Identify which cell holds the provided text, then report its (X, Y) central coordinate. 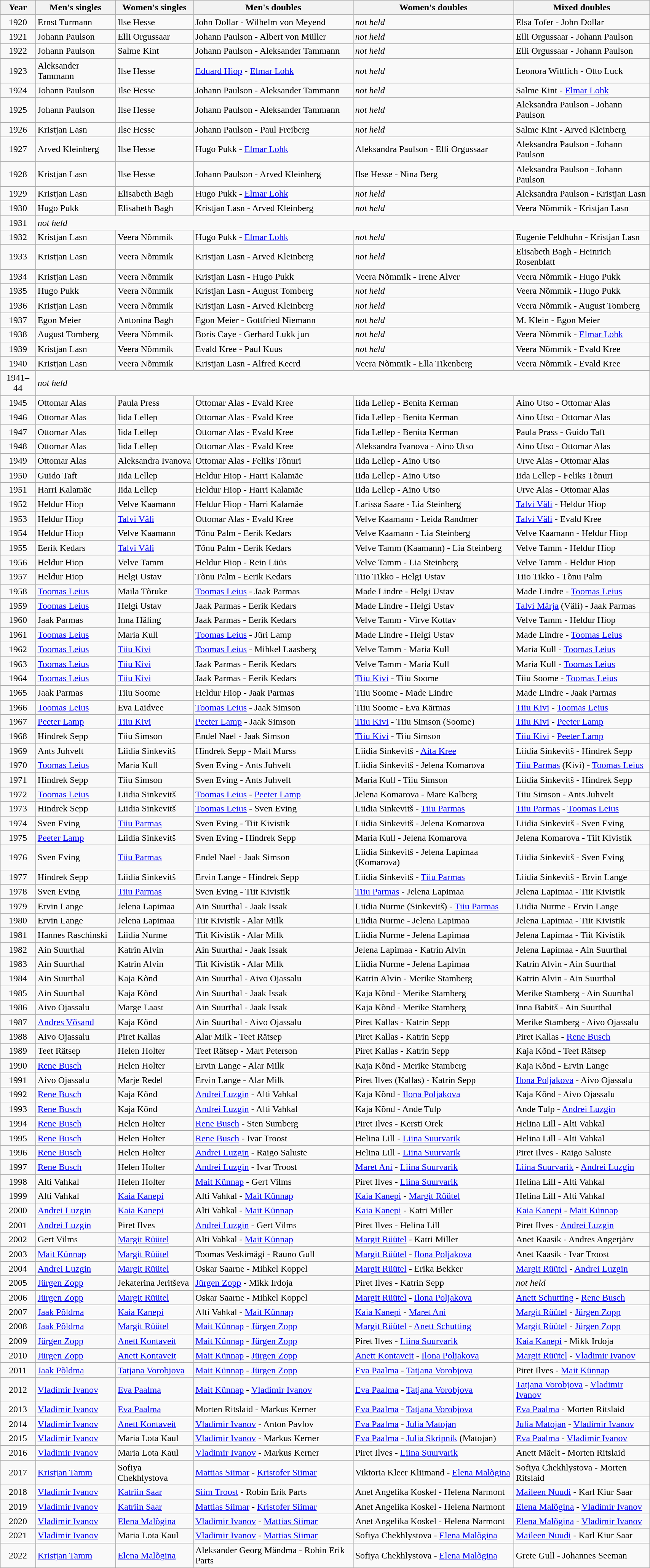
Maret Ani - Liina Suurvarik (433, 1167)
Tatjana Vorobjova (154, 1370)
Morten Ritslaid - Markus Kerner (273, 1409)
1920 (18, 22)
Sven Eving - Hindrek Sepp (273, 838)
Hannes Raschinski (75, 935)
Liidia Sinkevitš - Jelena Lapimaa (Komarova) (433, 857)
Egon Meier (75, 320)
Liidia Sinkevitš - Ervin Lange (581, 877)
1935 (18, 291)
Velve Tamm (Kaamann) - Lia Steinberg (433, 548)
2005 (18, 1283)
2009 (18, 1341)
Talvi Märja (Väli) - Jaak Parmas (581, 606)
Eva Paalma - Julia Matojan (433, 1424)
Andres Võsand (75, 1022)
1946 (18, 417)
Anett Mäelt - Morten Ritslaid (581, 1453)
Kaja Kõnd - Aivo Ojassalu (581, 1094)
Iida Lellep - Feliks Tõnuri (581, 475)
1984 (18, 979)
Andrei Luzgin - Raigo Saluste (273, 1152)
John Dollar - Wilhelm von Meyend (273, 22)
1983 (18, 964)
Andrei Luzgin - Gert Vilms (273, 1225)
Kaia Kanepi - Mikk Irdoja (581, 1341)
Tatjana Vorobjova - Vladimir Ivanov (581, 1390)
1964 (18, 678)
Tiiu Simson - Ants Juhvelt (581, 794)
Velve Kaamann - Heldur Hiop (581, 533)
Veera Nõmmik - Kristjan Lasn (581, 208)
Piret Ilves (154, 1225)
2003 (18, 1254)
1991 (18, 1080)
1997 (18, 1167)
1937 (18, 320)
Kaja Kõnd - Ervin Lange (581, 1066)
Kaia Kanepi - Katri Miller (433, 1211)
1928 (18, 174)
Mait Künnap - Vladimir Ivanov (273, 1390)
Velve Tamm (154, 562)
2022 (18, 1555)
Piret Ilves - Raigo Saluste (581, 1152)
1995 (18, 1138)
Velve Tamm - Virve Kottav (433, 620)
1963 (18, 664)
2008 (18, 1326)
Tiio Tikko - Tõnu Palm (581, 577)
Katrin Alvin - Merike Stamberg (433, 979)
2010 (18, 1355)
1956 (18, 562)
Kaia Kanepi - Margit Rüütel (433, 1196)
1992 (18, 1094)
1982 (18, 950)
Tiiu Kivi - Tiiu Soome (433, 678)
Margit Rüütel - Anett Schutting (433, 1326)
Ande Tulp - Andrei Luzgin (581, 1109)
2006 (18, 1298)
Eva Paalma - Morten Ritslaid (581, 1409)
2012 (18, 1390)
Men's singles (75, 8)
1933 (18, 257)
Veera Nõmmik - Ella Tikenberg (433, 363)
Peeter Lamp - Jaak Simson (273, 722)
Toomas Leius - Mihkel Laasberg (273, 649)
2000 (18, 1211)
1929 (18, 194)
Eva Paalma - Vladimir Ivanov (581, 1438)
Kaja Kõnd - Teet Rätsep (581, 1051)
Elsa Tofer - John Dollar (581, 22)
Veera Nõmmik - Elmar Lohk (581, 334)
Heldur Hiop - Rein Lüüs (273, 562)
Anet Kaasik - Ivar Troost (581, 1254)
Mait Künnap (75, 1254)
1939 (18, 349)
Tiiu Kivi - Tiiu Simson (Soome) (433, 722)
2021 (18, 1536)
2011 (18, 1370)
Piret Ilves - Andrei Luzgin (581, 1225)
Larissa Saare - Lia Steinberg (433, 504)
Teet Rätsep - Mart Peterson (273, 1051)
Margit Rüütel - Erika Bekker (433, 1269)
Veera Nõmmik - Irene Alver (433, 277)
Aleksandra Paulson - Elli Orgussaar (433, 149)
Sofiya Chekhlystova - Morten Ritslaid (581, 1473)
Tiiu Soome - Made Lindre (433, 693)
Liidia Nurme - Ervin Lange (581, 906)
Talvi Väli - Evald Kree (581, 519)
1948 (18, 446)
Aleksandra Ivanova - Aino Utso (433, 446)
M. Klein - Egon Meier (581, 320)
1940 (18, 363)
Tiiu Kivi - Toomas Leius (581, 707)
Tiiu Parmas - Jelena Lapimaa (433, 891)
2013 (18, 1409)
Piret Ilves - Helina Lill (433, 1225)
1998 (18, 1181)
2001 (18, 1225)
1934 (18, 277)
Velve Kaamann - Lia Steinberg (433, 533)
Salme Kint - Arved Kleinberg (581, 130)
1962 (18, 649)
Maria Kull - Jelena Komarova (433, 838)
Guido Taft (75, 475)
Velve Tamm - Lia Steinberg (433, 562)
2016 (18, 1453)
1973 (18, 809)
Kaja Kõnd - Ande Tulp (433, 1109)
Alar Milk - Teet Rätsep (273, 1037)
Eugenie Feldhuhn - Kristjan Lasn (581, 237)
1967 (18, 722)
1924 (18, 90)
Talvi Väli - Heldur Hiop (581, 504)
Elli Orgussaar (154, 37)
Rene Busch - Sten Sumberg (273, 1123)
Toomas Leius - Jaak Simson (273, 707)
2004 (18, 1269)
Kaja Kõnd - Ilona Poljakova (433, 1094)
1974 (18, 823)
Piret Ilves - Kersti Orek (433, 1123)
Antonina Bagh (154, 320)
Johann Paulson - Albert von Müller (273, 37)
Piret Kallas (154, 1037)
Toomas Leius - Jaak Parmas (273, 591)
Tiiu Parmas - Toomas Leius (581, 809)
Andrei Luzgin - Ivar Troost (273, 1167)
1980 (18, 920)
1932 (18, 237)
Eduard Hiop - Elmar Lohk (273, 71)
Kaia Kanepi - Maret Ani (433, 1312)
1985 (18, 993)
1993 (18, 1109)
Inna Babitš - Ain Suurthal (581, 1008)
Evald Kree - Paul Kuus (273, 349)
Merike Stamberg - Aivo Ojassalu (581, 1022)
1957 (18, 577)
Jürgen Zopp - Mikk Irdoja (273, 1283)
1955 (18, 548)
Women's singles (154, 8)
2018 (18, 1492)
1977 (18, 877)
Hindrek Sepp - Mait Murss (273, 751)
1989 (18, 1051)
Piret Ilves (Kallas) - Katrin Sepp (433, 1080)
1941–44 (18, 383)
Anet Kaasik - Andres Angerjärv (581, 1240)
Tiiu Kivi - Tiiu Simson (433, 736)
Jelena Lapimaa - Ain Suurthal (581, 950)
1976 (18, 857)
1996 (18, 1152)
Liidia Nurme (Sinkevitš) - Tiiu Parmas (433, 906)
1994 (18, 1123)
2017 (18, 1473)
Kristjan Lasn - Alfred Keerd (273, 363)
1960 (18, 620)
Egon Meier - Gottfried Niemann (273, 320)
Kristjan Lasn - August Tomberg (273, 291)
2019 (18, 1507)
Inna Häling (154, 620)
1930 (18, 208)
1958 (18, 591)
Merike Stamberg - Ain Suurthal (581, 993)
Arved Kleinberg (75, 149)
Women's doubles (433, 8)
2020 (18, 1521)
Ervin Lange - Hindrek Sepp (273, 877)
1931 (18, 223)
Siim Troost - Robin Erik Parts (273, 1492)
1970 (18, 765)
Margit Rüütel - Vladimir Ivanov (581, 1355)
Anett Schutting - Rene Busch (581, 1298)
Aleksandra Paulson - Kristjan Lasn (581, 194)
1926 (18, 130)
Toomas Leius - Jüri Lamp (273, 635)
Anett Kontaveit - Ilona Poljakova (433, 1355)
1927 (18, 149)
1990 (18, 1066)
Gert Vilms (75, 1240)
Aleksander Georg Mändma - Robin Erik Parts (273, 1555)
1947 (18, 432)
1945 (18, 403)
Teet Rätsep (75, 1051)
Liina Suurvarik - Andrei Luzgin (581, 1167)
1949 (18, 461)
1951 (18, 490)
Johann Paulson - Arved Kleinberg (273, 174)
Tiiu Soome - Eva Kärmas (433, 707)
1969 (18, 751)
Aleksander Tammann (75, 71)
Salme Kint - Elmar Lohk (581, 90)
Boris Caye - Gerhard Lukk jun (273, 334)
1925 (18, 110)
Margit Rüütel - Andrei Luzgin (581, 1269)
Grete Gull - Johannes Seeman (581, 1555)
1959 (18, 606)
Jelena Lapimaa - Katrin Alvin (433, 950)
Maria Kull - Tiiu Simson (433, 780)
August Tomberg (75, 334)
1921 (18, 37)
1966 (18, 707)
1950 (18, 475)
Men's doubles (273, 8)
Tiiu Parmas (Kivi) - Toomas Leius (581, 765)
1971 (18, 780)
1954 (18, 533)
Jekaterina Jeritševa (154, 1283)
Jelena Komarova - Mare Kalberg (433, 794)
Maila Tõruke (154, 591)
1965 (18, 693)
Veera Nõmmik - August Tomberg (581, 306)
Mait Künnap - Gert Vilms (273, 1181)
Piret Ilves - Katrin Sepp (433, 1283)
Tiio Tikko - Helgi Ustav (433, 577)
Liidia Sinkevitš - Aita Kree (433, 751)
Toomas Leius - Sven Eving (273, 809)
Toomas Leius - Peeter Lamp (273, 794)
Ilona Poljakova - Aivo Ojassalu (581, 1080)
1986 (18, 1008)
1938 (18, 334)
Margit Rüütel - Katri Miller (433, 1240)
1999 (18, 1196)
Ilse Hesse - Nina Berg (433, 174)
Kaia Kanepi - Mait Künnap (581, 1211)
1972 (18, 794)
2014 (18, 1424)
Liidia Nurme (154, 935)
Piret Ilves - Mait Künnap (581, 1370)
Toomas Veskimägi - Rauno Gull (273, 1254)
Julia Matojan - Vladimir Ivanov (581, 1424)
1981 (18, 935)
Tiiu Soome (154, 693)
Paula Press (154, 403)
Year (18, 8)
Johann Paulson - Paul Freiberg (273, 130)
1968 (18, 736)
Heldur Hiop - Jaak Parmas (273, 693)
1936 (18, 306)
Eva Paalma - Julia Skripnik (Matojan) (433, 1438)
2007 (18, 1312)
Mixed doubles (581, 8)
1953 (18, 519)
1923 (18, 71)
Harri Kalamäe (75, 490)
Piret Kallas - Rene Busch (581, 1037)
Eva Laidvee (154, 707)
Ottomar Alas - Feliks Tõnuri (273, 461)
Elisabeth Bagh - Heinrich Rosenblatt (581, 257)
Paula Prass - Guido Taft (581, 432)
Salme Kint (154, 51)
Jelena Komarova - Tiit Kivistik (581, 838)
Ernst Turmann (75, 22)
Made Lindre - Jaak Parmas (581, 693)
Rene Busch - Ivar Troost (273, 1138)
Tiiu Soome - Toomas Leius (581, 678)
2015 (18, 1438)
Vladimir Ivanov - Anton Pavlov (273, 1424)
2002 (18, 1240)
Eerik Kedars (75, 548)
Sofiya Chekhlystova (154, 1473)
1952 (18, 504)
1922 (18, 51)
1987 (18, 1022)
1988 (18, 1037)
Marge Laast (154, 1008)
1978 (18, 891)
1961 (18, 635)
Ants Juhvelt (75, 751)
1979 (18, 906)
Aleksandra Ivanova (154, 461)
Marje Redel (154, 1080)
Velve Kaamann - Leida Randmer (433, 519)
Kristjan Lasn - Hugo Pukk (273, 277)
Viktoria Kleer Kliimand - Elena Malõgina (433, 1473)
1975 (18, 838)
Leonora Wittlich - Otto Luck (581, 71)
